Provide the [X, Y] coordinate of the cell's center where the given text is located.  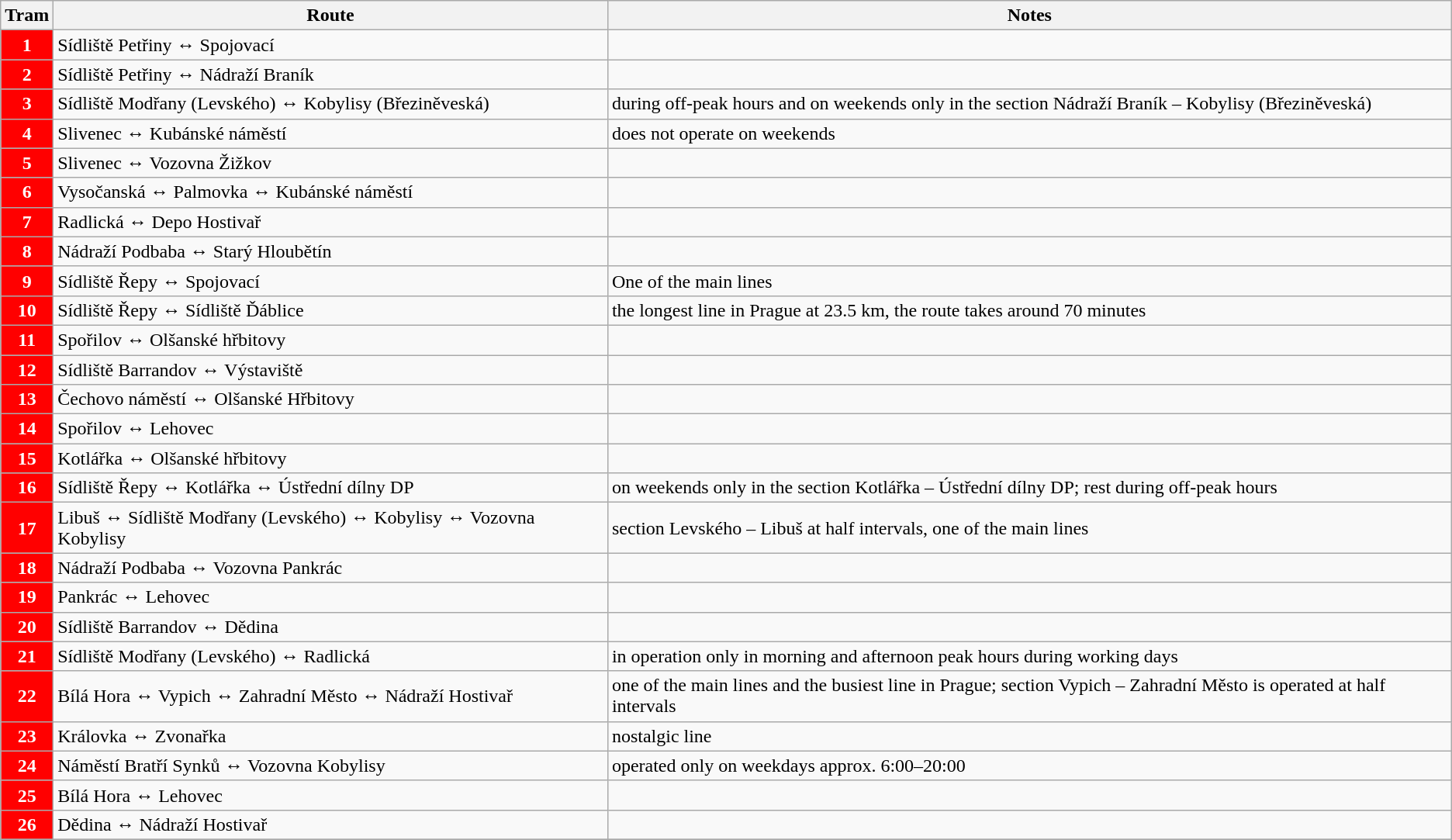
20 [27, 627]
Sídliště Petřiny ↔ Spojovací [330, 45]
nostalgic line [1029, 736]
5 [27, 163]
during off-peak hours and on weekends only in the section Nádraží Braník – Kobylisy (Březiněveská) [1029, 104]
Dědina ↔ Nádraží Hostivař [330, 824]
Sídliště Petřiny ↔ Nádraží Braník [330, 74]
12 [27, 370]
Nádraží Podbaba ↔ Vozovna Pankrác [330, 568]
22 [27, 697]
23 [27, 736]
16 [27, 488]
4 [27, 133]
Notes [1029, 16]
in operation only in morning and afternoon peak hours during working days [1029, 656]
24 [27, 766]
6 [27, 192]
26 [27, 824]
21 [27, 656]
Královka ↔ Zvonařka [330, 736]
7 [27, 222]
15 [27, 458]
17 [27, 527]
9 [27, 281]
Radlická ↔ Depo Hostivař [330, 222]
operated only on weekdays approx. 6:00–20:00 [1029, 766]
Kotlářka ↔ Olšanské hřbitovy [330, 458]
Spořilov ↔ Olšanské hřbitovy [330, 340]
Sídliště Řepy ↔ Sídliště Ďáblice [330, 310]
14 [27, 429]
one of the main lines and the busiest line in Prague; section Vypich – Zahradní Město is operated at half intervals [1029, 697]
Nádraží Podbaba ↔ Starý Hloubětín [330, 251]
Spořilov ↔ Lehovec [330, 429]
Sídliště Barrandov ↔ Výstaviště [330, 370]
Sídliště Řepy ↔ Spojovací [330, 281]
on weekends only in the section Kotlářka – Ústřední dílny DP; rest during off-peak hours [1029, 488]
Bílá Hora ↔ Lehovec [330, 795]
8 [27, 251]
Slivenec ↔ Kubánské náměstí [330, 133]
Vysočanská ↔ Palmovka ↔ Kubánské náměstí [330, 192]
18 [27, 568]
Route [330, 16]
Sídliště Modřany (Levského) ↔ Kobylisy (Březiněveská) [330, 104]
Pankrác ↔ Lehovec [330, 597]
does not operate on weekends [1029, 133]
section Levského – Libuš at half intervals, one of the main lines [1029, 527]
11 [27, 340]
1 [27, 45]
Náměstí Bratří Synků ↔ Vozovna Kobylisy [330, 766]
Sídliště Řepy ↔ Kotlářka ↔ Ústřední dílny DP [330, 488]
Tram [27, 16]
19 [27, 597]
25 [27, 795]
Čechovo náměstí ↔ Olšanské Hřbitovy [330, 399]
13 [27, 399]
10 [27, 310]
Libuš ↔ Sídliště Modřany (Levského) ↔ Kobylisy ↔ Vozovna Kobylisy [330, 527]
One of the main lines [1029, 281]
2 [27, 74]
the longest line in Prague at 23.5 km, the route takes around 70 minutes [1029, 310]
Slivenec ↔ Vozovna Žižkov [330, 163]
Sídliště Barrandov ↔ Dědina [330, 627]
3 [27, 104]
Bílá Hora ↔ Vypich ↔ Zahradní Město ↔ Nádraží Hostivař [330, 697]
Sídliště Modřany (Levského) ↔ Radlická [330, 656]
